Pinpoint the cell where the given text exists, returning its [X, Y] midpoint coordinate. 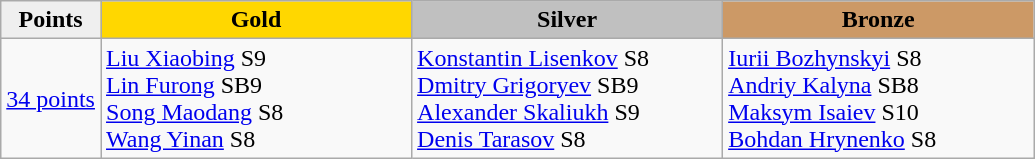
Konstantin Lisenkov S8Dmitry Grigoryev SB9Alexander Skaliukh S9Denis Tarasov S8 [568, 98]
Bronze [878, 20]
Silver [568, 20]
Iurii Bozhynskyi S8Andriy Kalyna SB8Maksym Isaiev S10Bohdan Hrynenko S8 [878, 98]
Points [51, 20]
Liu Xiaobing S9Lin Furong SB9Song Maodang S8Wang Yinan S8 [256, 98]
34 points [51, 98]
Gold [256, 20]
